For the text-containing cell, return its midpoint in [x, y] coordinate format. 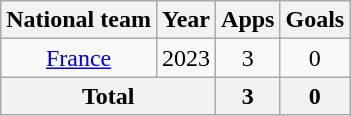
2023 [186, 58]
Goals [315, 20]
France [79, 58]
Total [108, 96]
National team [79, 20]
Year [186, 20]
Apps [248, 20]
